Return the (X, Y) coordinate for the center point of the cell that contains the specified text.  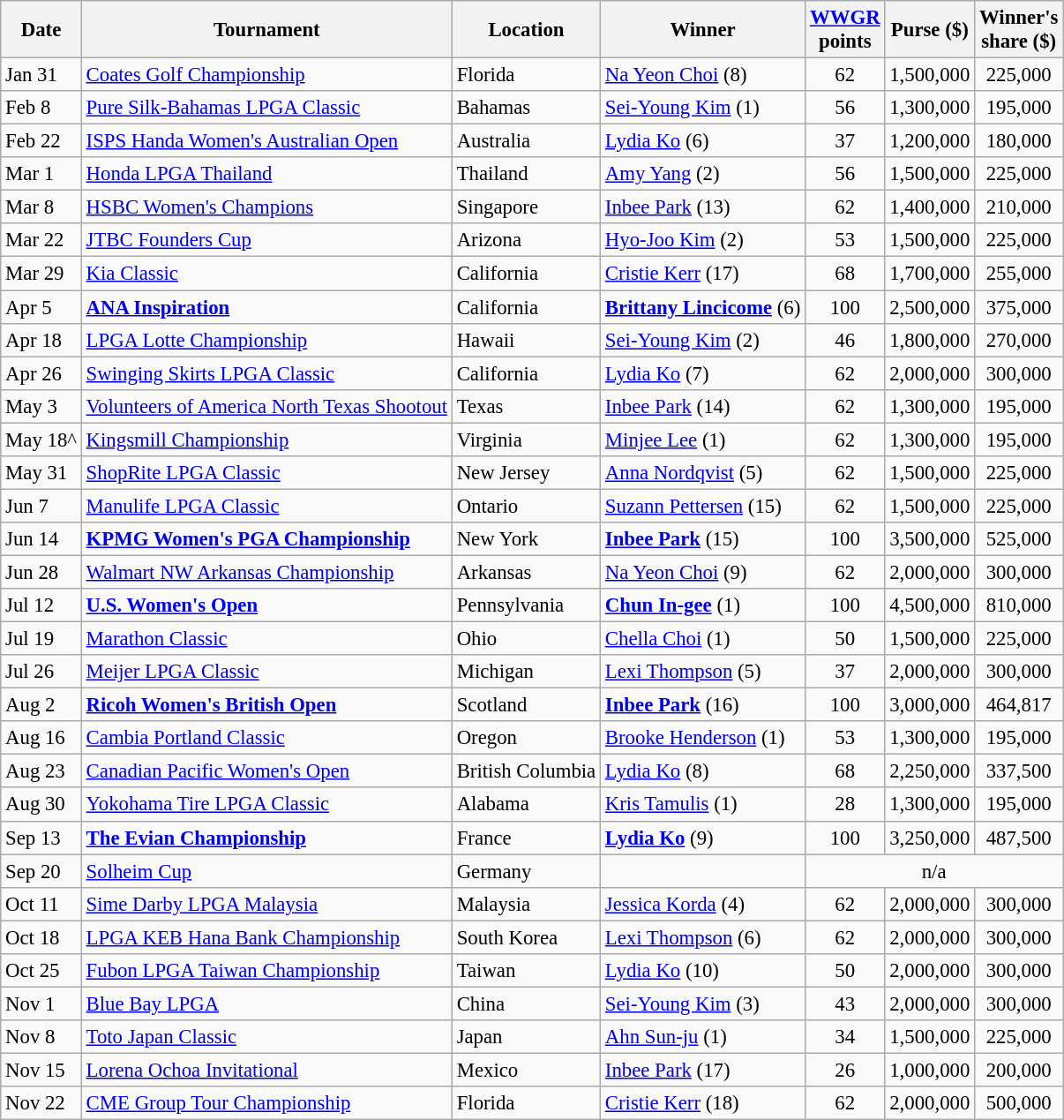
270,000 (1019, 340)
Aug 2 (41, 705)
WWGRpoints (845, 30)
Michigan (526, 672)
LPGA KEB Hana Bank Championship (266, 937)
Lydia Ko (8) (703, 771)
2,500,000 (930, 307)
Jun 28 (41, 572)
Thailand (526, 174)
375,000 (1019, 307)
Na Yeon Choi (8) (703, 75)
3,250,000 (930, 838)
Nov 15 (41, 1070)
1,700,000 (930, 274)
Brooke Henderson (1) (703, 738)
Kingsmill Championship (266, 440)
464,817 (1019, 705)
Cristie Kerr (18) (703, 1103)
525,000 (1019, 539)
Sep 13 (41, 838)
Feb 22 (41, 141)
Pennsylvania (526, 605)
Germany (526, 871)
Walmart NW Arkansas Championship (266, 572)
Minjee Lee (1) (703, 440)
Solheim Cup (266, 871)
Na Yeon Choi (9) (703, 572)
Suzann Pettersen (15) (703, 506)
Apr 26 (41, 373)
Brittany Lincicome (6) (703, 307)
Sime Darby LPGA Malaysia (266, 904)
Arizona (526, 241)
Mar 29 (41, 274)
Blue Bay LPGA (266, 1003)
Scotland (526, 705)
Aug 16 (41, 738)
Sei-Young Kim (1) (703, 108)
43 (845, 1003)
Jan 31 (41, 75)
Apr 5 (41, 307)
337,500 (1019, 771)
Sei-Young Kim (3) (703, 1003)
2,250,000 (930, 771)
Coates Golf Championship (266, 75)
Feb 8 (41, 108)
Winner'sshare ($) (1019, 30)
HSBC Women's Champions (266, 207)
May 31 (41, 473)
Canadian Pacific Women's Open (266, 771)
Anna Nordqvist (5) (703, 473)
Apr 18 (41, 340)
Mar 8 (41, 207)
Oct 25 (41, 971)
May 18^ (41, 440)
New York (526, 539)
The Evian Championship (266, 838)
Oregon (526, 738)
China (526, 1003)
Lexi Thompson (6) (703, 937)
26 (845, 1070)
Sei-Young Kim (2) (703, 340)
Chun In-gee (1) (703, 605)
Jun 14 (41, 539)
Inbee Park (15) (703, 539)
1,200,000 (930, 141)
Lydia Ko (6) (703, 141)
Jul 26 (41, 672)
3,000,000 (930, 705)
1,800,000 (930, 340)
810,000 (1019, 605)
180,000 (1019, 141)
Location (526, 30)
200,000 (1019, 1070)
n/a (934, 871)
3,500,000 (930, 539)
British Columbia (526, 771)
Winner (703, 30)
Swinging Skirts LPGA Classic (266, 373)
ANA Inspiration (266, 307)
Lexi Thompson (5) (703, 672)
Chella Choi (1) (703, 639)
Inbee Park (13) (703, 207)
Fubon LPGA Taiwan Championship (266, 971)
Honda LPGA Thailand (266, 174)
Mar 22 (41, 241)
Hyo-Joo Kim (2) (703, 241)
Manulife LPGA Classic (266, 506)
487,500 (1019, 838)
210,000 (1019, 207)
Ricoh Women's British Open (266, 705)
Cambia Portland Classic (266, 738)
Bahamas (526, 108)
Lydia Ko (7) (703, 373)
Nov 1 (41, 1003)
Oct 18 (41, 937)
Oct 11 (41, 904)
U.S. Women's Open (266, 605)
Ahn Sun-ju (1) (703, 1037)
Virginia (526, 440)
1,400,000 (930, 207)
Texas (526, 406)
Sep 20 (41, 871)
500,000 (1019, 1103)
Marathon Classic (266, 639)
Lydia Ko (9) (703, 838)
Kia Classic (266, 274)
Jun 7 (41, 506)
28 (845, 805)
Meijer LPGA Classic (266, 672)
Aug 30 (41, 805)
Aug 23 (41, 771)
34 (845, 1037)
Nov 8 (41, 1037)
Inbee Park (14) (703, 406)
ISPS Handa Women's Australian Open (266, 141)
Jul 12 (41, 605)
Toto Japan Classic (266, 1037)
Malaysia (526, 904)
Date (41, 30)
Australia (526, 141)
Singapore (526, 207)
Lydia Ko (10) (703, 971)
4,500,000 (930, 605)
Inbee Park (17) (703, 1070)
Taiwan (526, 971)
Pure Silk-Bahamas LPGA Classic (266, 108)
Japan (526, 1037)
KPMG Women's PGA Championship (266, 539)
Mar 1 (41, 174)
ShopRite LPGA Classic (266, 473)
Kris Tamulis (1) (703, 805)
Jul 19 (41, 639)
JTBC Founders Cup (266, 241)
Lorena Ochoa Invitational (266, 1070)
255,000 (1019, 274)
Volunteers of America North Texas Shootout (266, 406)
Arkansas (526, 572)
46 (845, 340)
New Jersey (526, 473)
CME Group Tour Championship (266, 1103)
May 3 (41, 406)
Purse ($) (930, 30)
Tournament (266, 30)
Nov 22 (41, 1103)
Cristie Kerr (17) (703, 274)
Yokohama Tire LPGA Classic (266, 805)
Hawaii (526, 340)
Inbee Park (16) (703, 705)
South Korea (526, 937)
France (526, 838)
Ontario (526, 506)
LPGA Lotte Championship (266, 340)
Alabama (526, 805)
Ohio (526, 639)
Jessica Korda (4) (703, 904)
1,000,000 (930, 1070)
Mexico (526, 1070)
Amy Yang (2) (703, 174)
